Determine the (X, Y) coordinate at the center of the cell enclosing the given text.  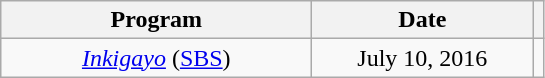
July 10, 2016 (422, 58)
Inkigayo (SBS) (156, 58)
Program (156, 20)
Date (422, 20)
